Scan for the cell matching the given text and deliver its (X, Y) coordinate at center. 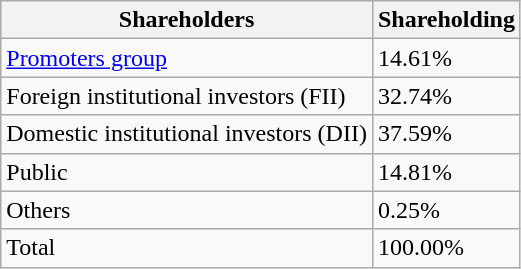
Promoters group (187, 58)
32.74% (446, 96)
Shareholding (446, 20)
14.61% (446, 58)
Shareholders (187, 20)
Domestic institutional investors (DII) (187, 134)
Foreign institutional investors (FII) (187, 96)
Public (187, 172)
Others (187, 210)
100.00% (446, 248)
0.25% (446, 210)
37.59% (446, 134)
14.81% (446, 172)
Total (187, 248)
